Extract the (x, y) coordinate from the center of the cell holding the provided text.  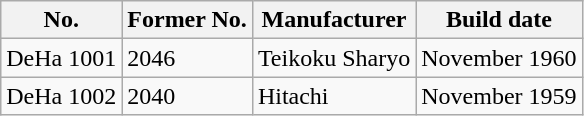
2040 (188, 96)
Teikoku Sharyo (334, 58)
November 1960 (499, 58)
2046 (188, 58)
DeHa 1001 (62, 58)
Hitachi (334, 96)
Former No. (188, 20)
November 1959 (499, 96)
Manufacturer (334, 20)
Build date (499, 20)
DeHa 1002 (62, 96)
No. (62, 20)
